Find where the given text appears and provide that cell's center as (x, y) coordinate. 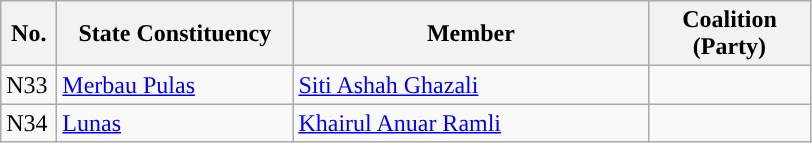
Siti Ashah Ghazali (471, 85)
N33 (29, 85)
Khairul Anuar Ramli (471, 123)
Coalition (Party) (730, 34)
Merbau Pulas (175, 85)
State Constituency (175, 34)
Member (471, 34)
N34 (29, 123)
Lunas (175, 123)
No. (29, 34)
